From the cell containing the given text, extract its center point as (X, Y) coordinate. 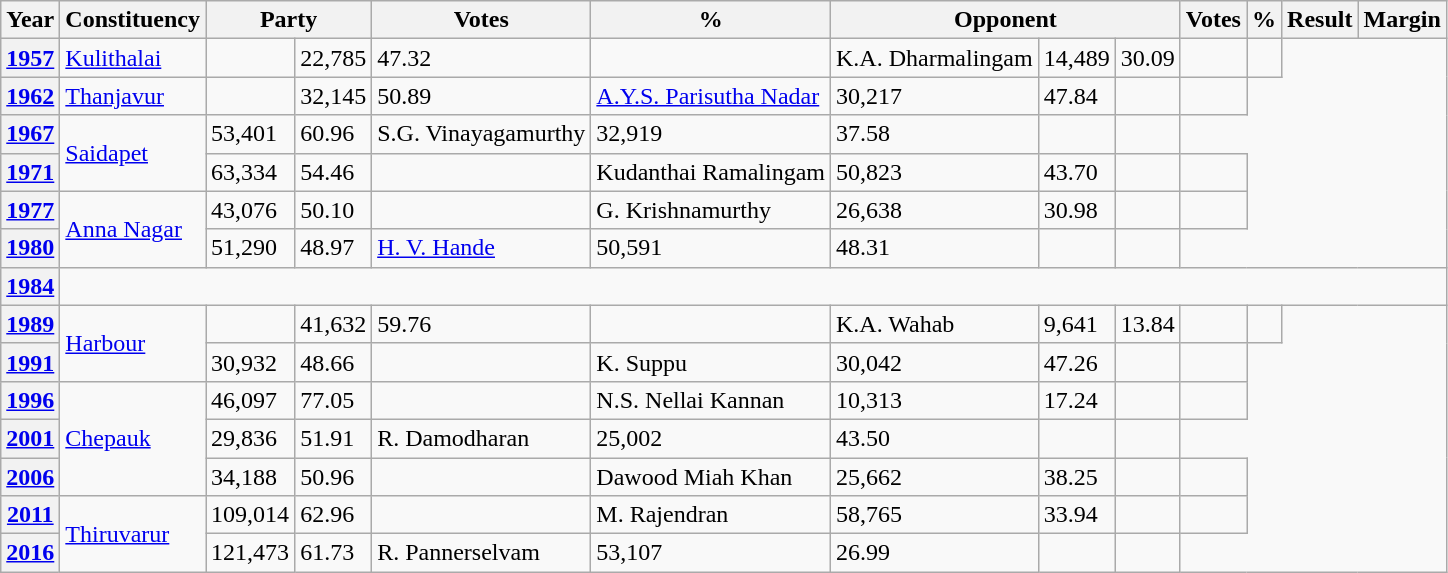
K.A. Wahab (935, 324)
29,836 (250, 438)
1980 (30, 248)
50,823 (935, 172)
26.99 (935, 553)
2011 (30, 515)
48.66 (334, 362)
50.89 (482, 96)
32,145 (334, 96)
1962 (30, 96)
50,591 (711, 248)
43,076 (250, 210)
Opponent (1006, 20)
A.Y.S. Parisutha Nadar (711, 96)
60.96 (334, 134)
37.58 (935, 134)
10,313 (935, 400)
46,097 (250, 400)
Kudanthai Ramalingam (711, 172)
77.05 (334, 400)
50.96 (334, 477)
48.97 (334, 248)
32,919 (711, 134)
M. Rajendran (711, 515)
54.46 (334, 172)
Year (30, 20)
Thanjavur (133, 96)
43.70 (1076, 172)
30,932 (250, 362)
1996 (30, 400)
N.S. Nellai Kannan (711, 400)
50.10 (334, 210)
30,042 (935, 362)
H. V. Hande (482, 248)
2001 (30, 438)
Chepauk (133, 438)
S.G. Vinayagamurthy (482, 134)
58,765 (935, 515)
9,641 (1076, 324)
48.31 (935, 248)
47.32 (482, 58)
30.09 (1148, 58)
25,662 (935, 477)
K. Suppu (711, 362)
G. Krishnamurthy (711, 210)
25,002 (711, 438)
59.76 (482, 324)
30.98 (1076, 210)
63,334 (250, 172)
43.50 (935, 438)
Constituency (133, 20)
Party (289, 20)
41,632 (334, 324)
34,188 (250, 477)
K.A. Dharmalingam (935, 58)
R. Pannerselvam (482, 553)
17.24 (1076, 400)
53,107 (711, 553)
1984 (30, 286)
1957 (30, 58)
53,401 (250, 134)
13.84 (1148, 324)
2006 (30, 477)
22,785 (334, 58)
Dawood Miah Khan (711, 477)
Result (1320, 20)
30,217 (935, 96)
Anna Nagar (133, 229)
61.73 (334, 553)
1977 (30, 210)
1991 (30, 362)
51.91 (334, 438)
Margin (1402, 20)
47.26 (1076, 362)
R. Damodharan (482, 438)
1967 (30, 134)
47.84 (1076, 96)
109,014 (250, 515)
1971 (30, 172)
Thiruvarur (133, 534)
33.94 (1076, 515)
2016 (30, 553)
38.25 (1076, 477)
Harbour (133, 343)
121,473 (250, 553)
26,638 (935, 210)
Saidapet (133, 153)
Kulithalai (133, 58)
14,489 (1076, 58)
1989 (30, 324)
62.96 (334, 515)
51,290 (250, 248)
